Identify which cell holds the provided text, then report its (x, y) central coordinate. 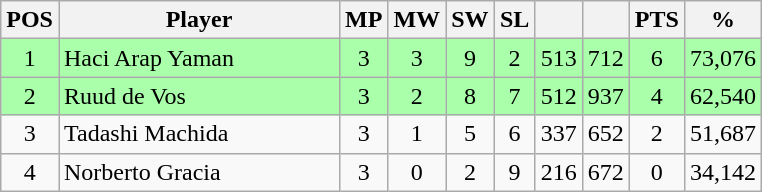
MP (364, 20)
512 (558, 96)
937 (606, 96)
Norberto Gracia (198, 172)
8 (470, 96)
SL (514, 20)
Player (198, 20)
672 (606, 172)
216 (558, 172)
PTS (656, 20)
Tadashi Machida (198, 134)
62,540 (722, 96)
% (722, 20)
Ruud de Vos (198, 96)
73,076 (722, 58)
34,142 (722, 172)
SW (470, 20)
7 (514, 96)
51,687 (722, 134)
712 (606, 58)
MW (417, 20)
513 (558, 58)
Haci Arap Yaman (198, 58)
5 (470, 134)
652 (606, 134)
337 (558, 134)
POS (30, 20)
